Output the [x, y] coordinate of the center of the cell containing the given text.  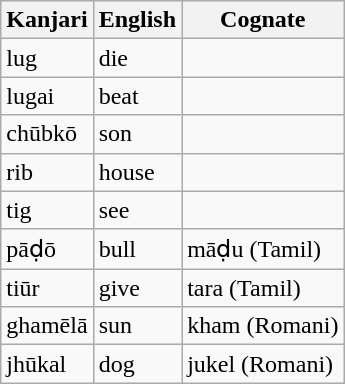
son [137, 134]
see [137, 210]
pāḍō [47, 249]
chūbkō [47, 134]
house [137, 172]
Kanjari [47, 20]
dog [137, 364]
beat [137, 96]
lug [47, 58]
die [137, 58]
tiūr [47, 288]
rib [47, 172]
jukel (Romani) [263, 364]
English [137, 20]
sun [137, 326]
kham (Romani) [263, 326]
tara (Tamil) [263, 288]
bull [137, 249]
jhūkal [47, 364]
give [137, 288]
lugai [47, 96]
Cognate [263, 20]
tig [47, 210]
māḍu (Tamil) [263, 249]
ghamēlā [47, 326]
